Extract the [x, y] coordinate from the center of the cell holding the provided text.  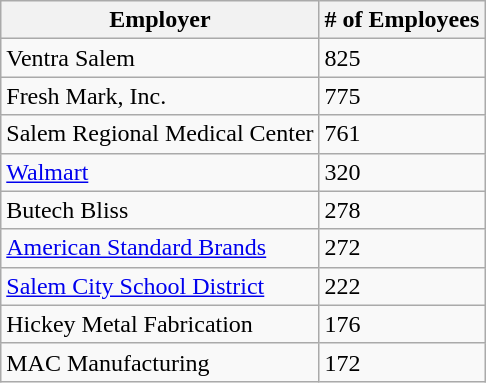
Fresh Mark, Inc. [160, 96]
American Standard Brands [160, 248]
825 [402, 58]
Walmart [160, 172]
Salem City School District [160, 286]
Hickey Metal Fabrication [160, 324]
Salem Regional Medical Center [160, 134]
# of Employees [402, 20]
278 [402, 210]
172 [402, 362]
775 [402, 96]
222 [402, 286]
176 [402, 324]
MAC Manufacturing [160, 362]
272 [402, 248]
761 [402, 134]
Ventra Salem [160, 58]
Butech Bliss [160, 210]
Employer [160, 20]
320 [402, 172]
